Search for the cell housing the specified text and yield its [X, Y] center coordinate. 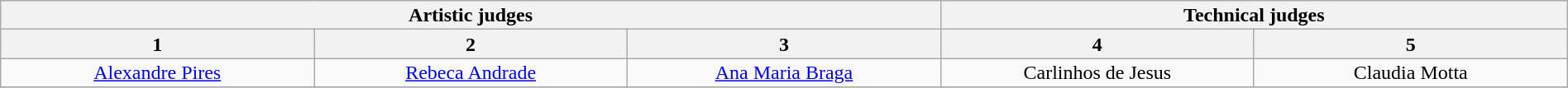
Artistic judges [471, 15]
Technical judges [1254, 15]
2 [471, 44]
Alexandre Pires [157, 72]
Rebeca Andrade [471, 72]
4 [1097, 44]
1 [157, 44]
Claudia Motta [1411, 72]
Ana Maria Braga [784, 72]
5 [1411, 44]
3 [784, 44]
Carlinhos de Jesus [1097, 72]
